Detect which cell encompasses the target text, then output its (x, y) center coordinate. 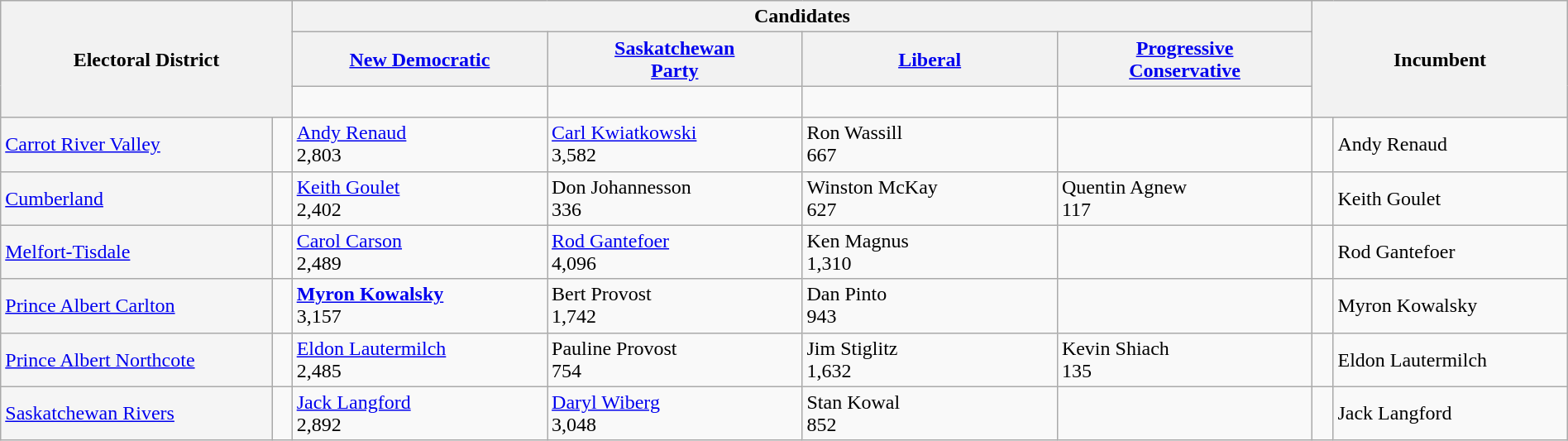
Jack Langford (1451, 414)
Saskatchewan Rivers (137, 414)
Electoral District (146, 60)
Prince Albert Northcote (137, 359)
Myron Kowalsky3,157 (419, 306)
Daryl Wiberg3,048 (675, 414)
Ken Magnus1,310 (930, 252)
Don Johannesson336 (675, 199)
Carrot River Valley (137, 144)
Winston McKay627 (930, 199)
Jack Langford2,892 (419, 414)
Cumberland (137, 199)
Andy Renaud2,803 (419, 144)
Bert Provost 1,742 (675, 306)
Myron Kowalsky (1451, 306)
New Democratic (419, 60)
Carol Carson2,489 (419, 252)
Stan Kowal852 (930, 414)
SaskatchewanParty (675, 60)
Rod Gantefoer (1451, 252)
Keith Goulet2,402 (419, 199)
Kevin Shiach135 (1184, 359)
Quentin Agnew117 (1184, 199)
Jim Stiglitz1,632 (930, 359)
Dan Pinto943 (930, 306)
Keith Goulet (1451, 199)
Andy Renaud (1451, 144)
Eldon Lautermilch2,485 (419, 359)
Prince Albert Carlton (137, 306)
Rod Gantefoer 4,096 (675, 252)
Candidates (802, 17)
ProgressiveConservative (1184, 60)
Pauline Provost754 (675, 359)
Liberal (930, 60)
Eldon Lautermilch (1451, 359)
Melfort-Tisdale (137, 252)
Carl Kwiatkowski3,582 (675, 144)
Ron Wassill667 (930, 144)
Incumbent (1441, 60)
